Extract the [X, Y] coordinate from the center of the cell holding the provided text.  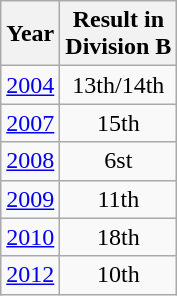
Result inDivision B [118, 34]
18th [118, 237]
6st [118, 161]
2008 [30, 161]
2009 [30, 199]
15th [118, 123]
2012 [30, 275]
Year [30, 34]
13th/14th [118, 85]
2007 [30, 123]
2004 [30, 85]
2010 [30, 237]
11th [118, 199]
10th [118, 275]
